Provide the [X, Y] coordinate of the cell's center where the given text is located.  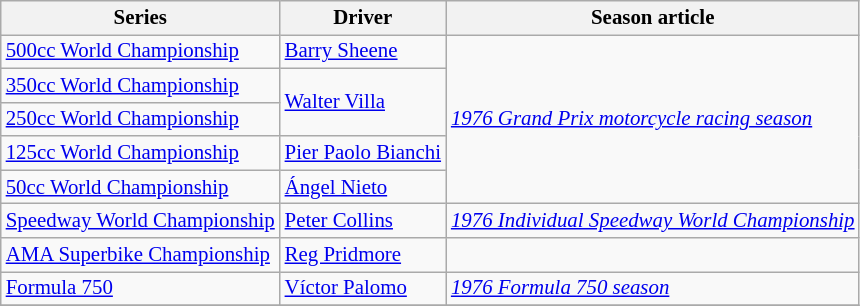
AMA Superbike Championship [140, 255]
Reg Pridmore [363, 255]
1976 Grand Prix motorcycle racing season [653, 118]
Peter Collins [363, 221]
Víctor Palomo [363, 288]
500cc World Championship [140, 51]
Barry Sheene [363, 51]
Speedway World Championship [140, 221]
Formula 750 [140, 288]
350cc World Championship [140, 85]
Ángel Nieto [363, 187]
Series [140, 18]
Pier Paolo Bianchi [363, 153]
1976 Individual Speedway World Championship [653, 221]
1976 Formula 750 season [653, 288]
Driver [363, 18]
Walter Villa [363, 102]
125cc World Championship [140, 153]
Season article [653, 18]
250cc World Championship [140, 119]
50cc World Championship [140, 187]
